Provide the (x, y) coordinate of the cell's center where the given text is located.  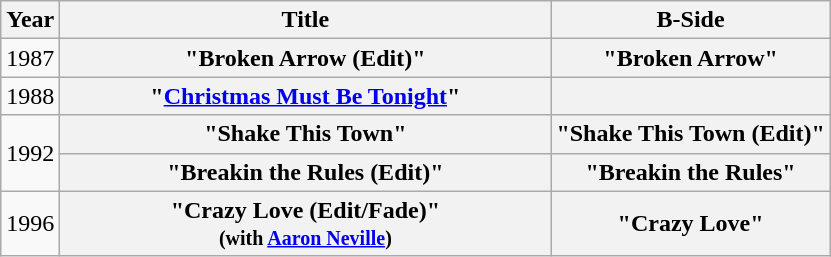
"Shake This Town" (306, 134)
Title (306, 20)
"Shake This Town (Edit)" (690, 134)
1988 (30, 96)
"Crazy Love (Edit/Fade)" (with Aaron Neville) (306, 224)
"Christmas Must Be Tonight" (306, 96)
"Crazy Love" (690, 224)
1996 (30, 224)
"Broken Arrow (Edit)" (306, 58)
1992 (30, 153)
Year (30, 20)
B-Side (690, 20)
1987 (30, 58)
"Breakin the Rules (Edit)" (306, 172)
"Breakin the Rules" (690, 172)
"Broken Arrow" (690, 58)
